Return [X, Y] of the center of cell containing provided text 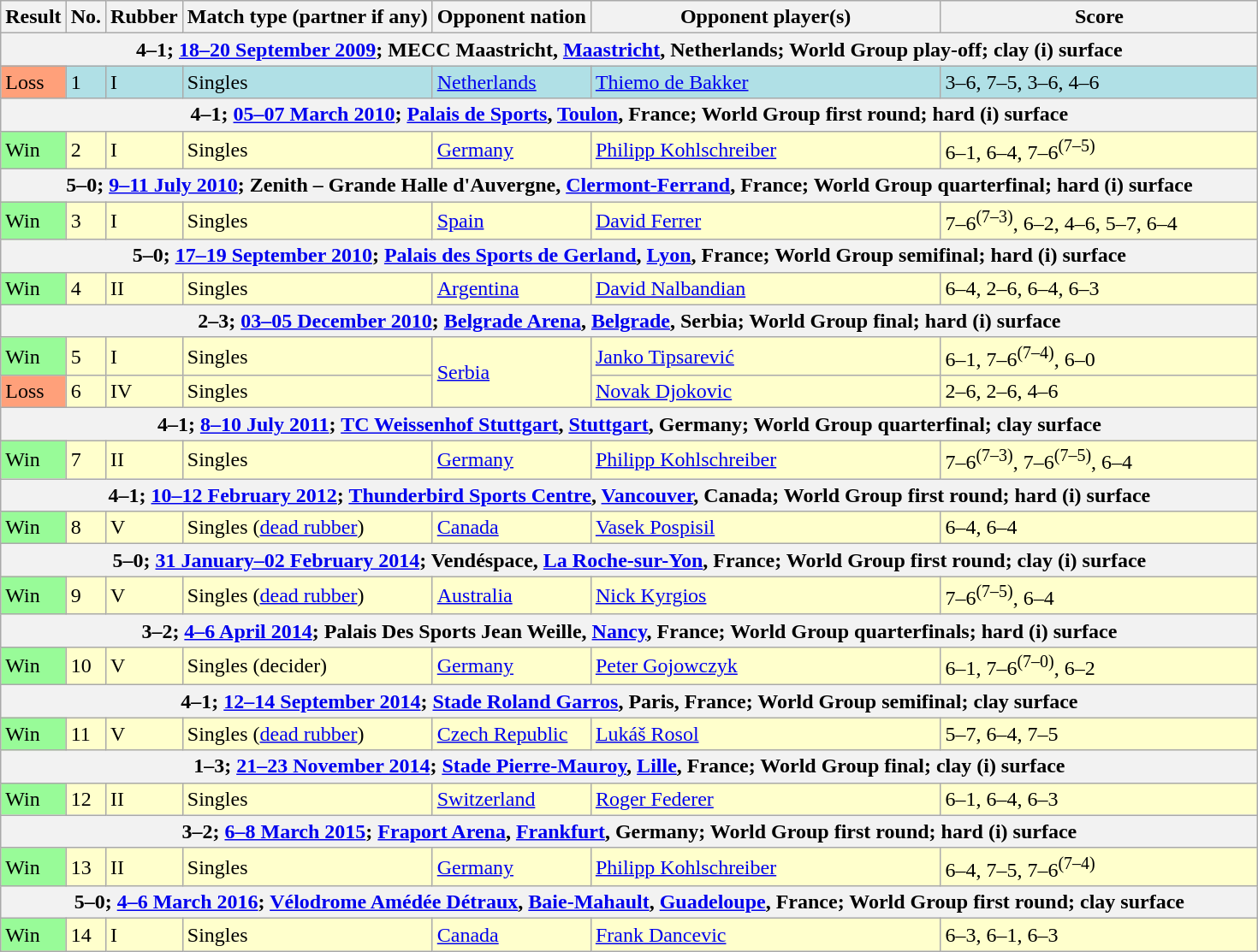
Australia [512, 595]
2–6, 2–6, 4–6 [1099, 392]
7–6(7–3), 6–2, 4–6, 5–7, 6–4 [1099, 221]
5–7, 6–4, 7–5 [1099, 734]
1–3; 21–23 November 2014; Stade Pierre-Mauroy, Lille, France; World Group final; clay (i) surface [630, 766]
Thiemo de Bakker [765, 82]
5–0; 4–6 March 2016; Vélodrome Amédée Détraux, Baie-Mahault, Guadeloupe, France; World Group first round; clay surface [630, 902]
3–2; 4–6 April 2014; Palais Des Sports Jean Weille, Nancy, France; World Group quarterfinals; hard (i) surface [630, 630]
11 [86, 734]
Peter Gojowczyk [765, 665]
Roger Federer [765, 799]
Spain [512, 221]
5–0; 17–19 September 2010; Palais des Sports de Gerland, Lyon, France; World Group semifinal; hard (i) surface [630, 256]
4 [86, 288]
3–6, 7–5, 3–6, 4–6 [1099, 82]
Opponent nation [512, 17]
6–4, 6–4 [1099, 528]
No. [86, 17]
9 [86, 595]
Serbia [512, 373]
Lukáš Rosol [765, 734]
Vasek Pospisil [765, 528]
6–3, 6–1, 6–3 [1099, 935]
8 [86, 528]
Frank Dancevic [765, 935]
Argentina [512, 288]
4–1; 18–20 September 2009; MECC Maastricht, Maastricht, Netherlands; World Group play-off; clay (i) surface [630, 50]
7 [86, 460]
14 [86, 935]
6–4, 2–6, 6–4, 6–3 [1099, 288]
12 [86, 799]
3–2; 6–8 March 2015; Fraport Arena, Frankfurt, Germany; World Group first round; hard (i) surface [630, 831]
Switzerland [512, 799]
5–0; 9–11 July 2010; Zenith – Grande Halle d'Auvergne, Clermont-Ferrand, France; World Group quarterfinal; hard (i) surface [630, 186]
Match type (partner if any) [307, 17]
3 [86, 221]
Singles (decider) [307, 665]
7–6(7–3), 7–6(7–5), 6–4 [1099, 460]
David Nalbandian [765, 288]
6–1, 7–6(7–0), 6–2 [1099, 665]
6–4, 7–5, 7–6(7–4) [1099, 867]
13 [86, 867]
Janko Tipsarević [765, 356]
5 [86, 356]
2 [86, 151]
Novak Djokovic [765, 392]
David Ferrer [765, 221]
6–1, 7–6(7–4), 6–0 [1099, 356]
Netherlands [512, 82]
1 [86, 82]
10 [86, 665]
5–0; 31 January–02 February 2014; Vendéspace, La Roche-sur-Yon, France; World Group first round; clay (i) surface [630, 560]
4–1; 8–10 July 2011; TC Weissenhof Stuttgart, Stuttgart, Germany; World Group quarterfinal; clay surface [630, 424]
Opponent player(s) [765, 17]
Score [1099, 17]
Nick Kyrgios [765, 595]
7–6(7–5), 6–4 [1099, 595]
6–1, 6–4, 6–3 [1099, 799]
6 [86, 392]
4–1; 12–14 September 2014; Stade Roland Garros, Paris, France; World Group semifinal; clay surface [630, 701]
Result [33, 17]
Rubber [145, 17]
IV [145, 392]
4–1; 10–12 February 2012; Thunderbird Sports Centre, Vancouver, Canada; World Group first round; hard (i) surface [630, 495]
Czech Republic [512, 734]
4–1; 05–07 March 2010; Palais de Sports, Toulon, France; World Group first round; hard (i) surface [630, 115]
6–1, 6–4, 7–6(7–5) [1099, 151]
2–3; 03–05 December 2010; Belgrade Arena, Belgrade, Serbia; World Group final; hard (i) surface [630, 321]
